Identify which cell holds the provided text, then report its [X, Y] central coordinate. 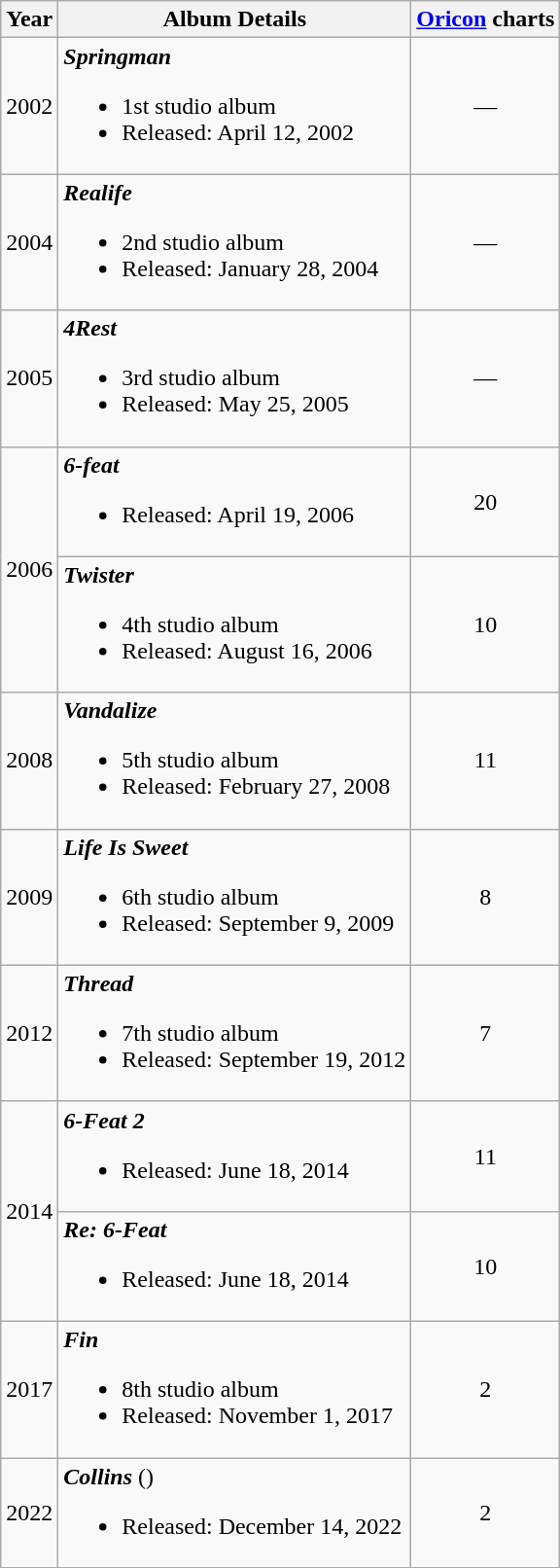
Collins ()Released: December 14, 2022 [235, 1512]
4Rest3rd studio albumReleased: May 25, 2005 [235, 378]
Realife2nd studio albumReleased: January 28, 2004 [235, 242]
Fin8th studio albumReleased: November 1, 2017 [235, 1389]
Springman1st studio albumReleased: April 12, 2002 [235, 106]
2014 [29, 1211]
7 [486, 1033]
6-Feat 2Released: June 18, 2014 [235, 1156]
Year [29, 19]
2009 [29, 897]
2022 [29, 1512]
Thread7th studio albumReleased: September 19, 2012 [235, 1033]
2005 [29, 378]
2002 [29, 106]
Re: 6-FeatReleased: June 18, 2014 [235, 1266]
Vandalize5th studio albumReleased: February 27, 2008 [235, 761]
Life Is Sweet6th studio albumReleased: September 9, 2009 [235, 897]
Oricon charts [486, 19]
2008 [29, 761]
2012 [29, 1033]
2017 [29, 1389]
Album Details [235, 19]
8 [486, 897]
Twister4th studio albumReleased: August 16, 2006 [235, 624]
2006 [29, 570]
2004 [29, 242]
6-featReleased: April 19, 2006 [235, 502]
20 [486, 502]
